Identify which cell holds the provided text, then report its [x, y] central coordinate. 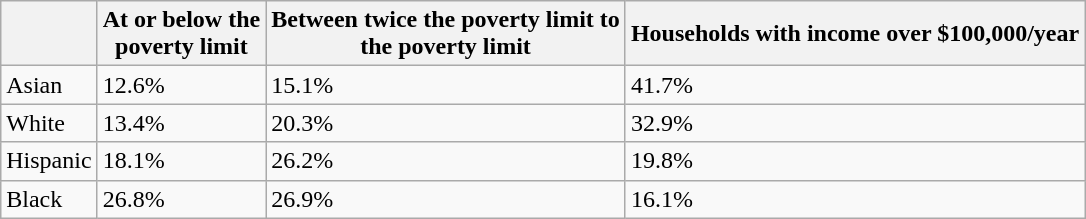
Households with income over $100,000/year [854, 34]
12.6% [182, 85]
Between twice the poverty limit tothe poverty limit [446, 34]
Asian [49, 85]
26.9% [446, 199]
18.1% [182, 161]
32.9% [854, 123]
Hispanic [49, 161]
At or below thepoverty limit [182, 34]
16.1% [854, 199]
Black [49, 199]
20.3% [446, 123]
15.1% [446, 85]
26.8% [182, 199]
13.4% [182, 123]
19.8% [854, 161]
41.7% [854, 85]
26.2% [446, 161]
White [49, 123]
